Scan for the cell matching the given text and deliver its [x, y] coordinate at center. 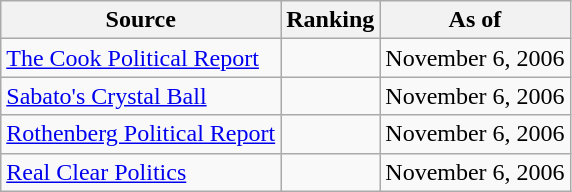
Real Clear Politics [141, 172]
Ranking [330, 20]
Source [141, 20]
The Cook Political Report [141, 58]
Rothenberg Political Report [141, 134]
As of [475, 20]
Sabato's Crystal Ball [141, 96]
